Identify which cell holds the provided text, then report its (X, Y) central coordinate. 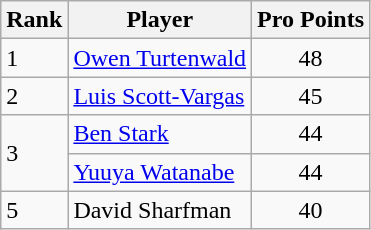
Rank (34, 20)
Luis Scott-Vargas (160, 96)
Pro Points (311, 20)
David Sharfman (160, 210)
1 (34, 58)
48 (311, 58)
45 (311, 96)
5 (34, 210)
2 (34, 96)
40 (311, 210)
3 (34, 153)
Yuuya Watanabe (160, 172)
Player (160, 20)
Ben Stark (160, 134)
Owen Turtenwald (160, 58)
